Find where the given text appears and provide that cell's center as (X, Y) coordinate. 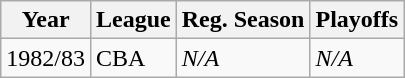
Year (46, 20)
Reg. Season (243, 20)
Playoffs (357, 20)
League (133, 20)
1982/83 (46, 58)
CBA (133, 58)
